Detect which cell encompasses the target text, then output its (x, y) center coordinate. 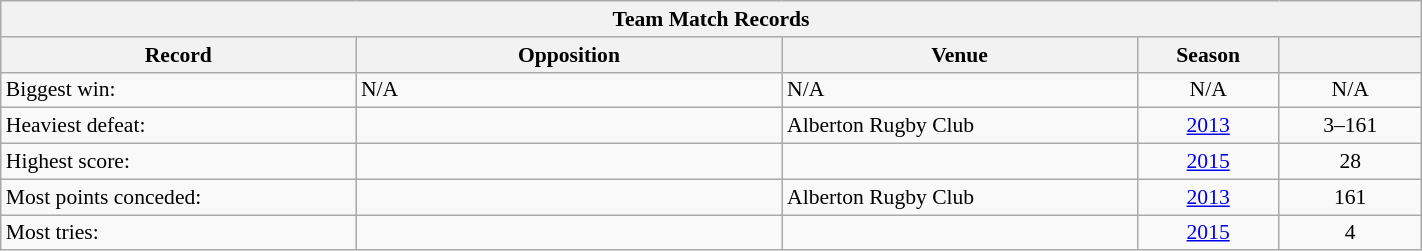
3–161 (1350, 126)
Heaviest defeat: (178, 126)
Most points conceded: (178, 197)
28 (1350, 162)
Team Match Records (711, 19)
4 (1350, 233)
Venue (960, 55)
Most tries: (178, 233)
Biggest win: (178, 90)
Record (178, 55)
Season (1208, 55)
Highest score: (178, 162)
161 (1350, 197)
Opposition (569, 55)
